Identify which cell holds the provided text, then report its [X, Y] central coordinate. 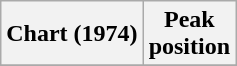
Chart (1974) [72, 34]
Peakposition [189, 34]
